Provide the [x, y] coordinate of the cell's center where the given text is located.  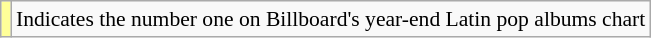
Indicates the number one on Billboard's year-end Latin pop albums chart [330, 19]
